Return the (x, y) coordinate for the center point of the cell that contains the specified text.  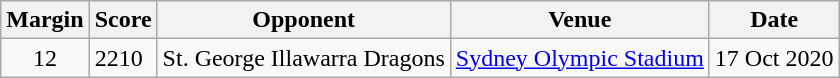
Margin (45, 20)
Sydney Olympic Stadium (580, 58)
Score (123, 20)
Date (774, 20)
St. George Illawarra Dragons (304, 58)
12 (45, 58)
Opponent (304, 20)
2210 (123, 58)
Venue (580, 20)
17 Oct 2020 (774, 58)
